From the cell containing the given text, extract its center point as [x, y] coordinate. 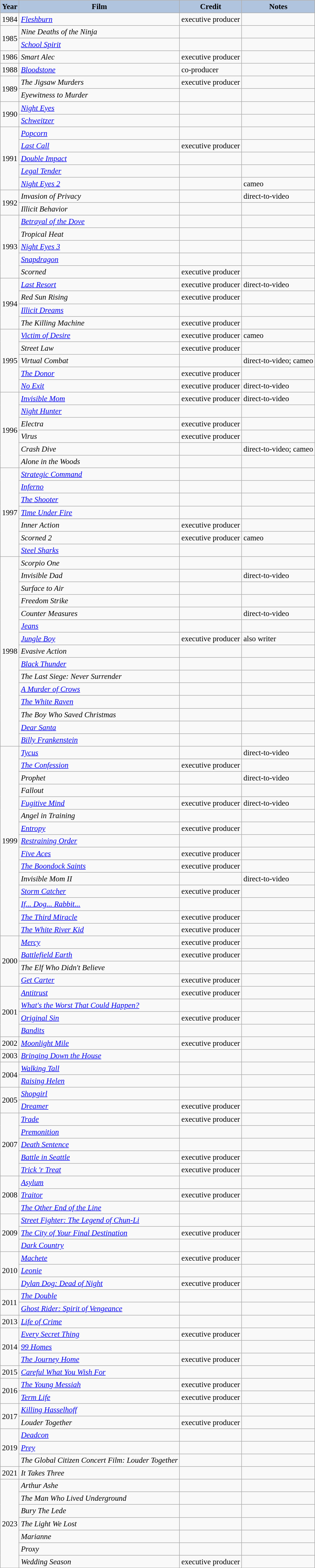
2005 [10, 1100]
If... Dog... Rabbit... [100, 904]
Inferno [100, 487]
Traitor [100, 1195]
Careful What You Wish For [100, 1372]
Victim of Desire [100, 335]
Jungle Boy [100, 639]
Street Law [100, 348]
2008 [10, 1195]
1998 [10, 651]
1994 [10, 304]
Trick 'r Treat [100, 1170]
The Boondock Saints [100, 866]
Strategic Command [100, 474]
2021 [10, 1473]
Black Thunder [100, 664]
Street Fighter: The Legend of Chun-Li [100, 1220]
Crash Dive [100, 449]
Leonie [100, 1271]
The Journey Home [100, 1359]
Restraining Order [100, 841]
Prey [100, 1448]
Illicit Dreams [100, 310]
1999 [10, 841]
2017 [10, 1416]
co-producer [211, 70]
Scorned [100, 272]
2023 [10, 1523]
Credit [211, 7]
Fugitive Mind [100, 803]
1996 [10, 430]
School Spirit [100, 45]
Jeans [100, 626]
2014 [10, 1346]
Walking Tall [100, 1069]
Fallout [100, 791]
Life of Crime [100, 1322]
2010 [10, 1271]
Get Carter [100, 980]
Night Hunter [100, 411]
Proxy [100, 1549]
Illicit Behavior [100, 209]
Dark Country [100, 1246]
Antitrust [100, 993]
1988 [10, 70]
Electra [100, 424]
Last Resort [100, 285]
A Murder of Crows [100, 689]
Bringing Down the House [100, 1056]
Betrayal of the Dove [100, 222]
Surface to Air [100, 588]
2015 [10, 1372]
2003 [10, 1056]
Freedom Strike [100, 601]
Smart Alec [100, 57]
The Global Citizen Concert Film: Louder Together [100, 1460]
2019 [10, 1448]
The Killing Machine [100, 323]
The Confession [100, 765]
99 Homes [100, 1347]
The White River Kid [100, 929]
Film [100, 7]
Raising Helen [100, 1081]
Storm Catcher [100, 891]
Moonlight Mile [100, 1043]
The Light We Lost [100, 1524]
1995 [10, 360]
2011 [10, 1303]
The Man Who Lived Underground [100, 1498]
Invisible Mom [100, 398]
No Exit [100, 386]
The Double [100, 1296]
The Donor [100, 373]
Angel in Training [100, 816]
Bury The Lede [100, 1511]
Popcorn [100, 133]
Notes [278, 7]
Five Aces [100, 854]
Schweitzer [100, 120]
Time Under Fire [100, 512]
Bloodstone [100, 70]
2004 [10, 1075]
Night Eyes 2 [100, 184]
Red Sun Rising [100, 298]
1997 [10, 512]
Virus [100, 436]
Invisible Dad [100, 576]
Machete [100, 1258]
The Other End of the Line [100, 1208]
Dylan Dog: Dead of Night [100, 1284]
2016 [10, 1391]
2000 [10, 961]
Trade [100, 1119]
The Boy Who Saved Christmas [100, 715]
Snapdragon [100, 260]
Original Sin [100, 1018]
Ghost Rider: Spirit of Vengeance [100, 1309]
Louder Together [100, 1422]
Shopgirl [100, 1094]
Battle in Seattle [100, 1157]
1986 [10, 57]
Dreamer [100, 1107]
It Takes Three [100, 1473]
Entropy [100, 829]
Battlefield Earth [100, 955]
Invasion of Privacy [100, 196]
2002 [10, 1043]
Year [10, 7]
Night Eyes [100, 108]
Prophet [100, 778]
Killing Hasselhoff [100, 1410]
Virtual Combat [100, 361]
Scorpio One [100, 563]
Bandits [100, 1031]
The Jigsaw Murders [100, 82]
Wedding Season [100, 1562]
Legal Tender [100, 171]
Double Impact [100, 158]
Nine Deaths of the Ninja [100, 32]
Mercy [100, 942]
Inner Action [100, 525]
Night Eyes 3 [100, 247]
1984 [10, 20]
Every Secret Thing [100, 1334]
Tycus [100, 753]
The Last Siege: Never Surrender [100, 677]
Invisible Mom II [100, 879]
The White Raven [100, 702]
The Young Messiah [100, 1385]
Tropical Heat [100, 234]
1989 [10, 89]
Billy Frankenstein [100, 740]
What's the Worst That Could Happen? [100, 1005]
1992 [10, 202]
Eyewitness to Murder [100, 95]
2013 [10, 1322]
Term Life [100, 1397]
The Elf Who Didn't Believe [100, 967]
2009 [10, 1233]
Alone in the Woods [100, 462]
also writer [278, 639]
1990 [10, 114]
Counter Measures [100, 613]
Deadcon [100, 1435]
Fleshburn [100, 20]
Steel Sharks [100, 550]
Last Call [100, 146]
2007 [10, 1144]
2001 [10, 1011]
Death Sentence [100, 1144]
Asylum [100, 1182]
Dear Santa [100, 727]
Arthur Ashe [100, 1486]
The Third Miracle [100, 917]
Premonition [100, 1132]
The City of Your Final Destination [100, 1233]
Scorned 2 [100, 538]
1993 [10, 247]
1985 [10, 38]
The Shooter [100, 500]
Marianne [100, 1536]
Evasive Action [100, 651]
1991 [10, 158]
